Scan for the cell matching the given text and deliver its [x, y] coordinate at center. 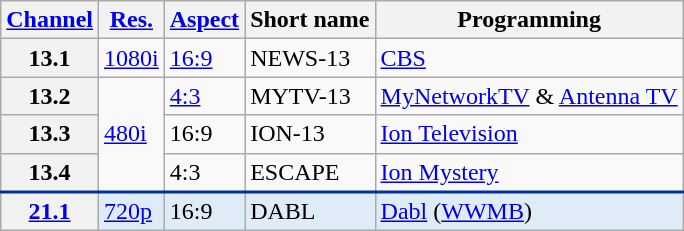
1080i [132, 58]
NEWS-13 [310, 58]
Ion Television [529, 134]
MYTV-13 [310, 96]
Ion Mystery [529, 172]
480i [132, 134]
Aspect [204, 20]
Channel [50, 20]
13.1 [50, 58]
DABL [310, 212]
ESCAPE [310, 172]
Short name [310, 20]
13.3 [50, 134]
MyNetworkTV & Antenna TV [529, 96]
ION-13 [310, 134]
21.1 [50, 212]
Dabl (WWMB) [529, 212]
13.4 [50, 172]
Programming [529, 20]
Res. [132, 20]
13.2 [50, 96]
CBS [529, 58]
720p [132, 212]
